Extract the [x, y] coordinate from the center of the cell holding the provided text.  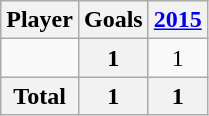
Goals [113, 20]
Player [40, 20]
2015 [178, 20]
Total [40, 96]
